Provide the (X, Y) coordinate of the cell's center where the given text is located.  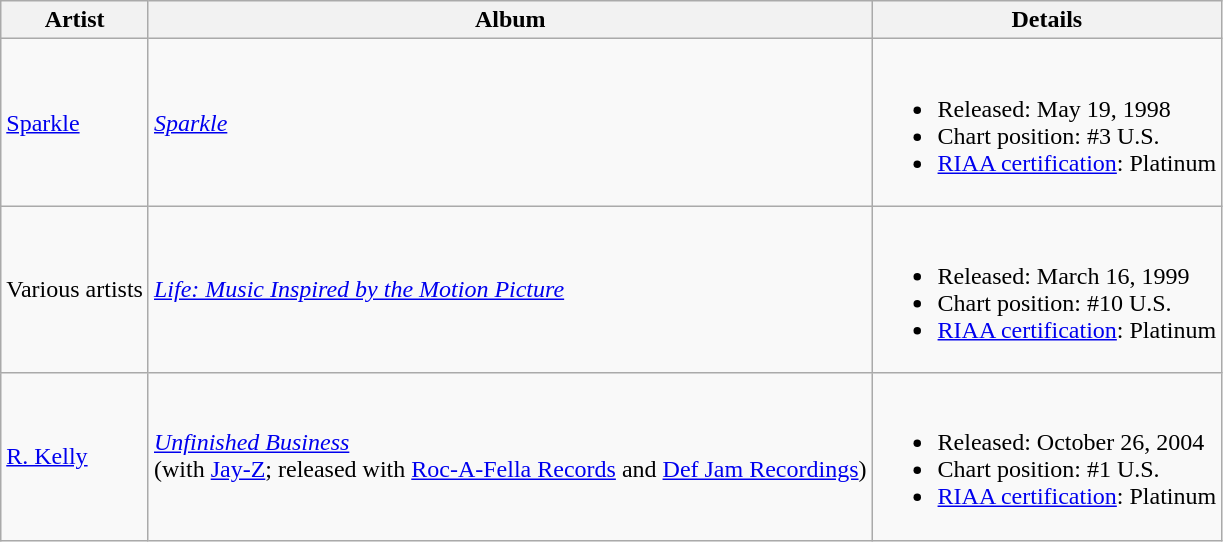
Various artists (75, 290)
Life: Music Inspired by the Motion Picture (510, 290)
Released: October 26, 2004Chart position: #1 U.S.RIAA certification: Platinum (1047, 456)
Released: March 16, 1999Chart position: #10 U.S.RIAA certification: Platinum (1047, 290)
Details (1047, 20)
Unfinished Business(with Jay-Z; released with Roc-A-Fella Records and Def Jam Recordings) (510, 456)
Album (510, 20)
R. Kelly (75, 456)
Artist (75, 20)
Released: May 19, 1998Chart position: #3 U.S.RIAA certification: Platinum (1047, 122)
